For the text-containing cell, return its midpoint in (X, Y) coordinate format. 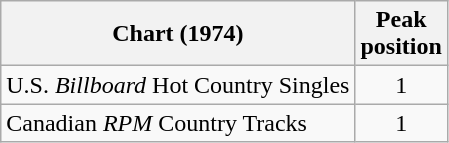
Peakposition (401, 34)
U.S. Billboard Hot Country Singles (178, 85)
Chart (1974) (178, 34)
Canadian RPM Country Tracks (178, 123)
